For the text-containing cell, return its midpoint in (x, y) coordinate format. 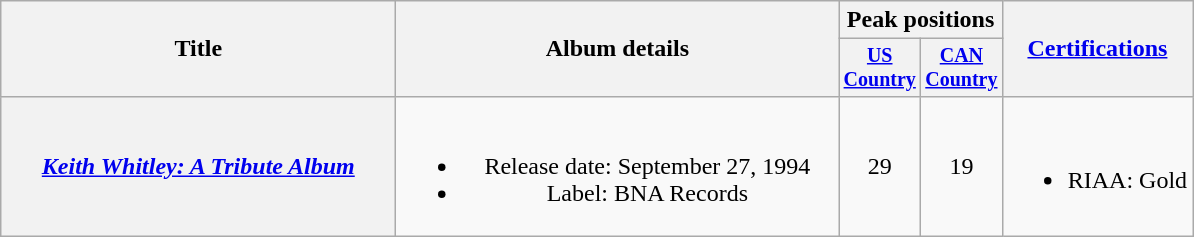
29 (880, 166)
Keith Whitley: A Tribute Album (198, 166)
Release date: September 27, 1994Label: BNA Records (618, 166)
Peak positions (920, 20)
CAN Country (962, 68)
RIAA: Gold (1097, 166)
Album details (618, 49)
US Country (880, 68)
19 (962, 166)
Title (198, 49)
Certifications (1097, 49)
